From the cell containing the given text, extract its center point as [X, Y] coordinate. 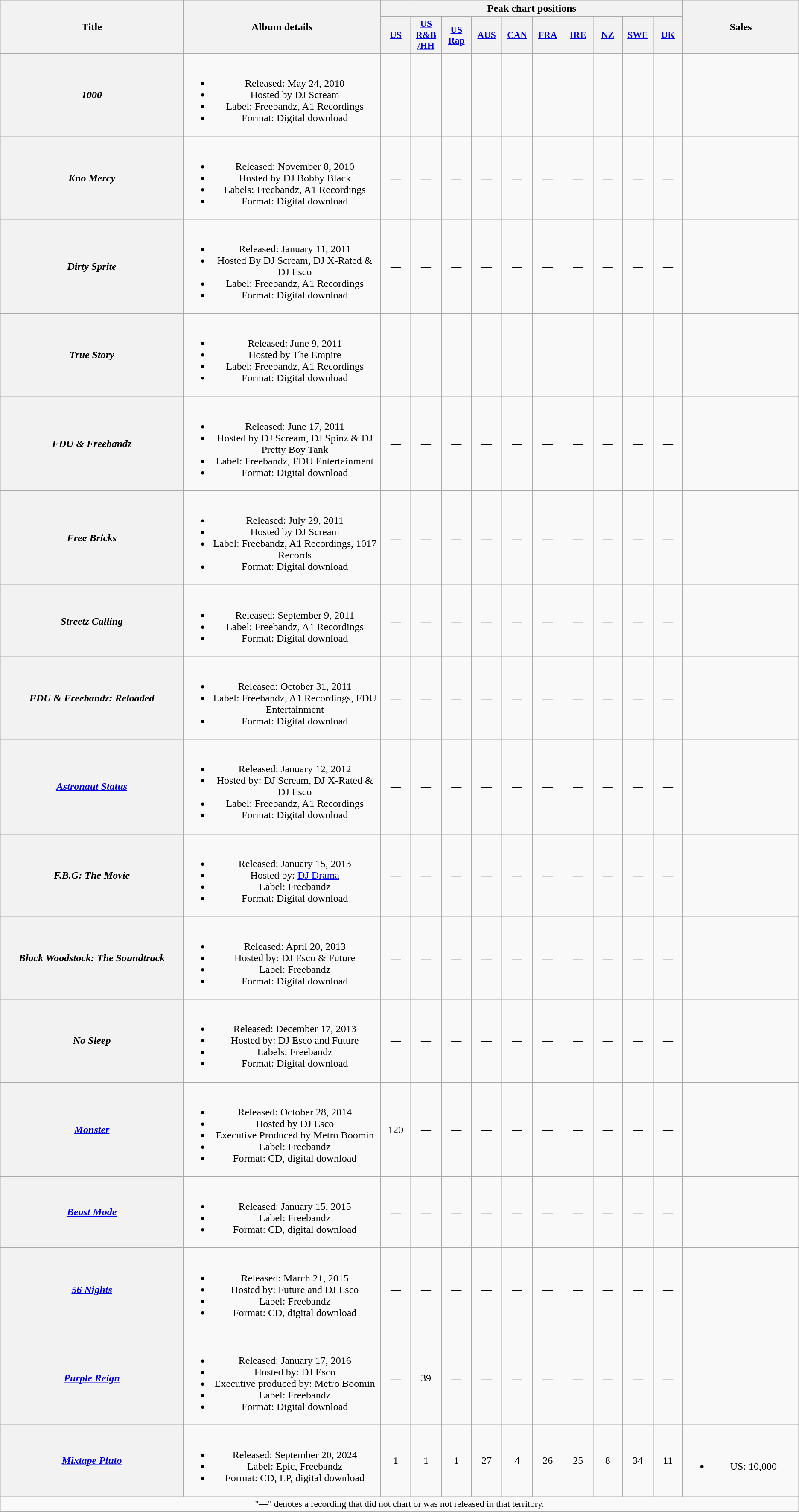
Purple Reign [92, 1378]
"—" denotes a recording that did not chart or was not released in that territory. [399, 1504]
Released: September 9, 2011Label: Freebandz, A1 RecordingsFormat: Digital download [282, 621]
Kno Mercy [92, 178]
Released: July 29, 2011Hosted by DJ ScreamLabel: Freebandz, A1 Recordings, 1017 RecordsFormat: Digital download [282, 538]
SWE [638, 35]
Released: September 20, 2024Label: Epic, FreebandzFormat: CD, LP, digital download [282, 1461]
Released: June 9, 2011Hosted by The EmpireLabel: Freebandz, A1 RecordingsFormat: Digital download [282, 355]
US [396, 35]
Beast Mode [92, 1212]
4 [517, 1461]
Sales [741, 27]
Released: June 17, 2011Hosted by DJ Scream, DJ Spinz & DJ Pretty Boy TankLabel: Freebandz, FDU EntertainmentFormat: Digital download [282, 444]
FDU & Freebandz: Reloaded [92, 698]
Album details [282, 27]
Mixtape Pluto [92, 1461]
No Sleep [92, 1041]
120 [396, 1130]
34 [638, 1461]
Free Bricks [92, 538]
Streetz Calling [92, 621]
27 [487, 1461]
39 [426, 1378]
8 [608, 1461]
FRA [548, 35]
Released: January 11, 2011Hosted By DJ Scream, DJ X-Rated & DJ EscoLabel: Freebandz, A1 RecordingsFormat: Digital download [282, 266]
Released: October 28, 2014Hosted by DJ EscoExecutive Produced by Metro BoominLabel: FreebandzFormat: CD, digital download [282, 1130]
1000 [92, 95]
US: 10,000 [741, 1461]
Released: January 17, 2016Hosted by: DJ EscoExecutive produced by: Metro BoominLabel: FreebandzFormat: Digital download [282, 1378]
USRap [456, 35]
UK [668, 35]
Released: January 15, 2013Hosted by: DJ DramaLabel: FreebandzFormat: Digital download [282, 875]
NZ [608, 35]
25 [578, 1461]
56 Nights [92, 1289]
Black Woodstock: The Soundtrack [92, 958]
Released: May 24, 2010Hosted by DJ ScreamLabel: Freebandz, A1 RecordingsFormat: Digital download [282, 95]
Released: January 12, 2012Hosted by: DJ Scream, DJ X-Rated & DJ EscoLabel: Freebandz, A1 RecordingsFormat: Digital download [282, 786]
IRE [578, 35]
11 [668, 1461]
True Story [92, 355]
Released: April 20, 2013Hosted by: DJ Esco & FutureLabel: FreebandzFormat: Digital download [282, 958]
26 [548, 1461]
F.B.G: The Movie [92, 875]
Monster [92, 1130]
Released: November 8, 2010Hosted by DJ Bobby BlackLabels: Freebandz, A1 RecordingsFormat: Digital download [282, 178]
Peak chart positions [532, 9]
Title [92, 27]
Released: December 17, 2013Hosted by: DJ Esco and FutureLabels: FreebandzFormat: Digital download [282, 1041]
Astronaut Status [92, 786]
Dirty Sprite [92, 266]
USR&B/HH [426, 35]
Released: March 21, 2015Hosted by: Future and DJ EscoLabel: FreebandzFormat: CD, digital download [282, 1289]
Released: October 31, 2011Label: Freebandz, A1 Recordings, FDU EntertainmentFormat: Digital download [282, 698]
Released: January 15, 2015Label: FreebandzFormat: CD, digital download [282, 1212]
CAN [517, 35]
FDU & Freebandz [92, 444]
AUS [487, 35]
